Scan for the cell matching the given text and deliver its [x, y] coordinate at center. 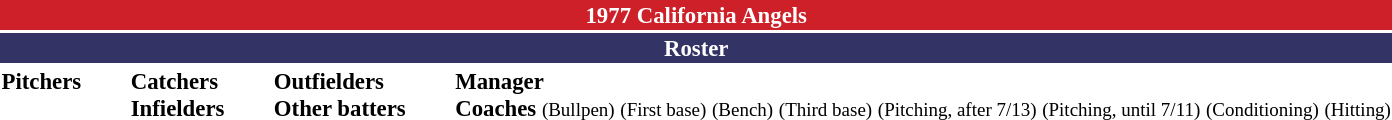
Roster [696, 48]
1977 California Angels [696, 15]
